Locate the cell with the specified text and output its (x, y) center coordinate. 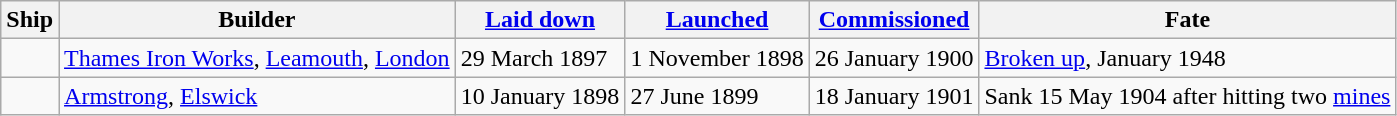
10 January 1898 (540, 96)
26 January 1900 (894, 58)
Ship (30, 20)
Builder (258, 20)
Commissioned (894, 20)
Thames Iron Works, Leamouth, London (258, 58)
Broken up, January 1948 (1188, 58)
Launched (717, 20)
29 March 1897 (540, 58)
18 January 1901 (894, 96)
Sank 15 May 1904 after hitting two mines (1188, 96)
1 November 1898 (717, 58)
Armstrong, Elswick (258, 96)
Fate (1188, 20)
27 June 1899 (717, 96)
Laid down (540, 20)
